Output the [x, y] coordinate of the center of the cell containing the given text.  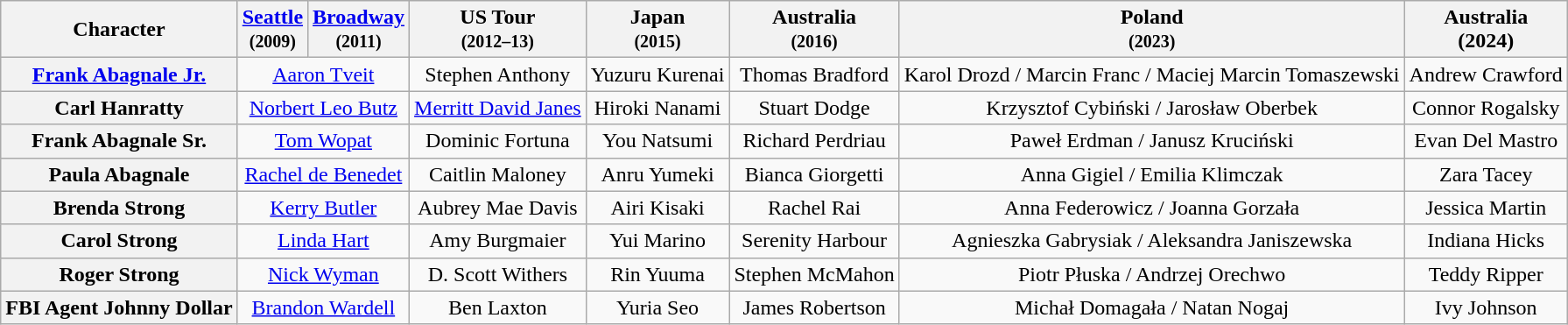
Frank Abagnale Sr. [119, 141]
Tom Wopat [323, 141]
Brenda Strong [119, 208]
Hiroki Nanami [657, 108]
Rachel de Benedet [323, 174]
Connor Rogalsky [1486, 108]
Yui Marino [657, 241]
Australia(2024) [1486, 30]
James Robertson [814, 307]
Indiana Hicks [1486, 241]
Broadway(2011) [359, 30]
Teddy Ripper [1486, 274]
Serenity Harbour [814, 241]
Piotr Płuska / Andrzej Orechwo [1152, 274]
Krzysztof Cybiński / Jarosław Oberbek [1152, 108]
Anna Gigiel / Emilia Klimczak [1152, 174]
Carol Strong [119, 241]
Andrew Crawford [1486, 74]
Karol Drozd / Marcin Franc / Maciej Marcin Tomaszewski [1152, 74]
Yuzuru Kurenai [657, 74]
Anru Yumeki [657, 174]
Airi Kisaki [657, 208]
Aubrey Mae Davis [498, 208]
Amy Burgmaier [498, 241]
Poland(2023) [1152, 30]
Ivy Johnson [1486, 307]
Bianca Giorgetti [814, 174]
Agnieszka Gabrysiak / Aleksandra Janiszewska [1152, 241]
Michał Domagała / Natan Nogaj [1152, 307]
Jessica Martin [1486, 208]
Australia(2016) [814, 30]
Nick Wyman [323, 274]
Paula Abagnale [119, 174]
Rin Yuuma [657, 274]
Brandon Wardell [323, 307]
Merritt David Janes [498, 108]
Paweł Erdman / Janusz Kruciński [1152, 141]
Caitlin Maloney [498, 174]
Anna Federowicz / Joanna Gorzała [1152, 208]
Carl Hanratty [119, 108]
Aaron Tveit [323, 74]
Linda Hart [323, 241]
Norbert Leo Butz [323, 108]
Character [119, 30]
Rachel Rai [814, 208]
US Tour(2012–13) [498, 30]
Frank Abagnale Jr. [119, 74]
Thomas Bradford [814, 74]
Richard Perdriau [814, 141]
You Natsumi [657, 141]
Ben Laxton [498, 307]
Evan Del Mastro [1486, 141]
Stephen Anthony [498, 74]
FBI Agent Johnny Dollar [119, 307]
Stuart Dodge [814, 108]
Dominic Fortuna [498, 141]
D. Scott Withers [498, 274]
Yuria Seo [657, 307]
Roger Strong [119, 274]
Seattle(2009) [272, 30]
Zara Tacey [1486, 174]
Kerry Butler [323, 208]
Stephen McMahon [814, 274]
Japan(2015) [657, 30]
